Find where the given text appears and provide that cell's center as (x, y) coordinate. 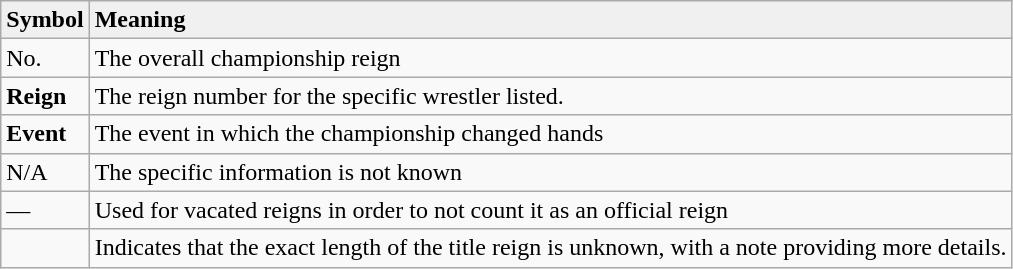
The event in which the championship changed hands (550, 134)
Reign (45, 96)
Indicates that the exact length of the title reign is unknown, with a note providing more details. (550, 248)
The overall championship reign (550, 58)
No. (45, 58)
Event (45, 134)
The specific information is not known (550, 172)
The reign number for the specific wrestler listed. (550, 96)
N/A (45, 172)
Meaning (550, 20)
Symbol (45, 20)
— (45, 210)
Used for vacated reigns in order to not count it as an official reign (550, 210)
